Return [X, Y] of the center of cell containing provided text 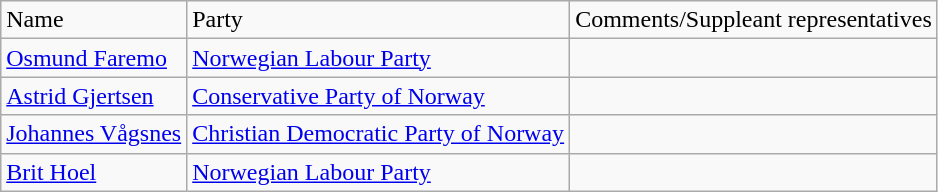
Osmund Faremo [94, 58]
Name [94, 20]
Comments/Suppleant representatives [754, 20]
Brit Hoel [94, 172]
Party [378, 20]
Conservative Party of Norway [378, 96]
Christian Democratic Party of Norway [378, 134]
Johannes Vågsnes [94, 134]
Astrid Gjertsen [94, 96]
